Output the [x, y] coordinate of the center of the cell containing the given text.  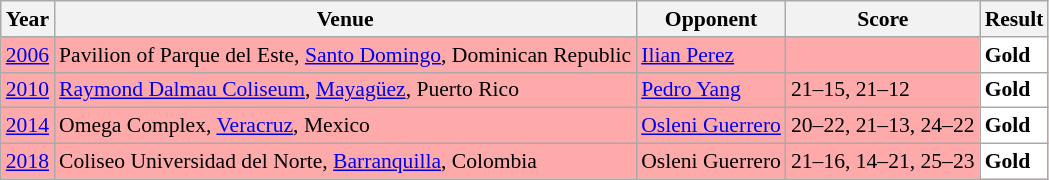
Ilian Perez [711, 55]
Venue [345, 19]
Score [883, 19]
Opponent [711, 19]
Pedro Yang [711, 90]
Pavilion of Parque del Este, Santo Domingo, Dominican Republic [345, 55]
2010 [28, 90]
Omega Complex, Veracruz, Mexico [345, 126]
Result [1014, 19]
Raymond Dalmau Coliseum, Mayagüez, Puerto Rico [345, 90]
Year [28, 19]
2006 [28, 55]
2018 [28, 162]
Coliseo Universidad del Norte, Barranquilla, Colombia [345, 162]
2014 [28, 126]
20–22, 21–13, 24–22 [883, 126]
21–15, 21–12 [883, 90]
21–16, 14–21, 25–23 [883, 162]
